For the text-containing cell, return its midpoint in [X, Y] coordinate format. 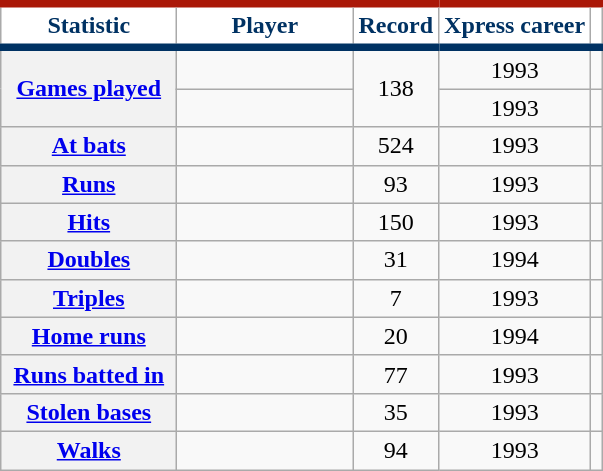
77 [396, 374]
Player [265, 26]
35 [396, 412]
Triples [89, 298]
Statistic [89, 26]
7 [396, 298]
Stolen bases [89, 412]
Hits [89, 222]
31 [396, 260]
524 [396, 146]
150 [396, 222]
Doubles [89, 260]
Walks [89, 450]
93 [396, 184]
20 [396, 336]
Runs [89, 184]
Runs batted in [89, 374]
Games played [89, 88]
94 [396, 450]
Home runs [89, 336]
Record [396, 26]
At bats [89, 146]
138 [396, 88]
Xpress career [515, 26]
